Identify which cell holds the provided text, then report its [X, Y] central coordinate. 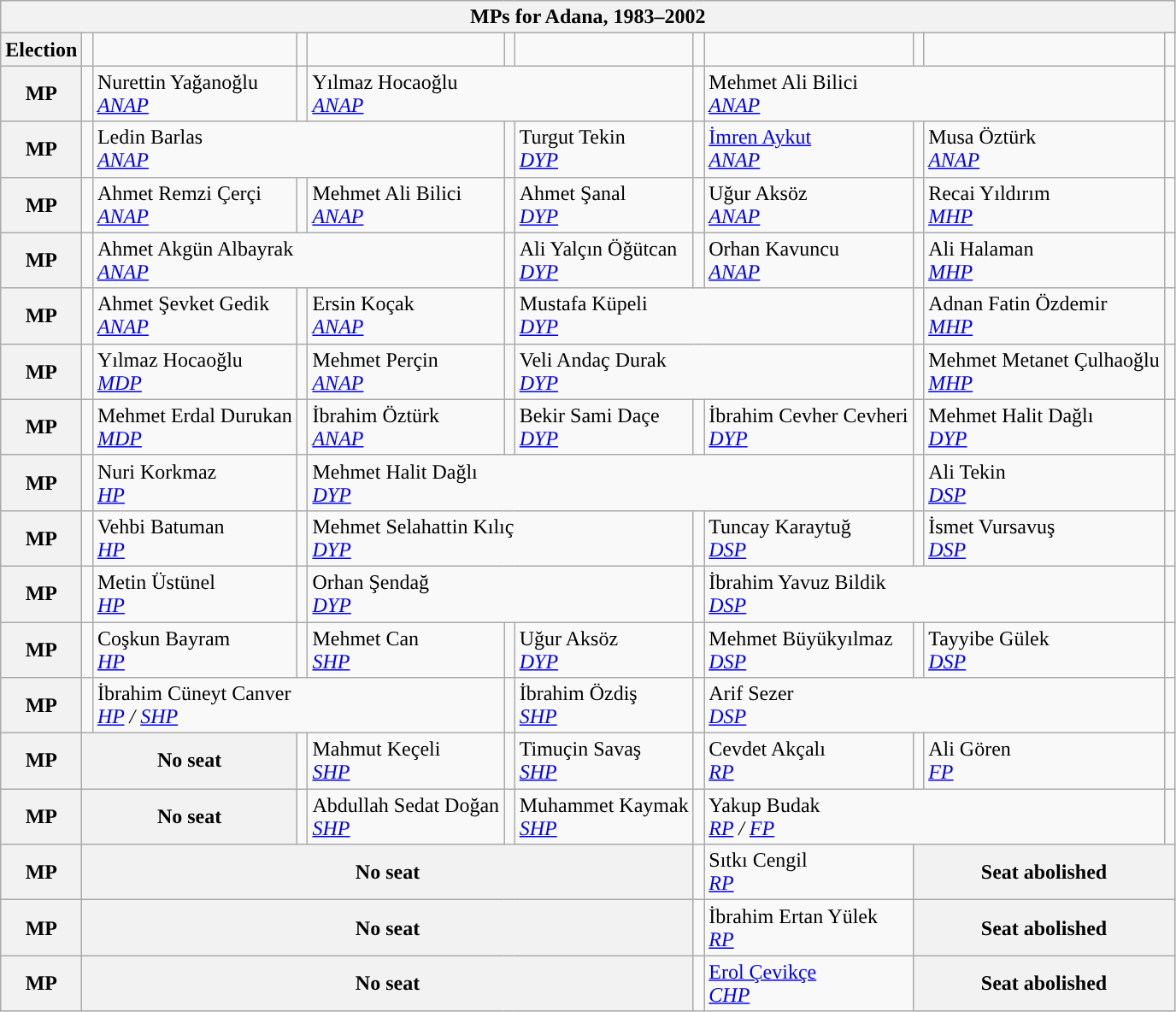
Arif SezerDSP [935, 706]
Mahmut KeçeliSHP [406, 761]
Uğur AksözDYP [603, 650]
Yakup BudakRP / FP [935, 817]
Nurettin YağanoğluANAP [195, 94]
Ali TekinDSP [1044, 482]
Sıtkı CengilRP [808, 872]
Mehmet Selahattin KılıçDYP [501, 538]
Metin ÜstünelHP [195, 593]
İbrahim ÖztürkANAP [406, 427]
Nuri KorkmazHP [195, 482]
Ledin BarlasANAP [297, 149]
Adnan Fatin ÖzdemirMHP [1044, 316]
Mustafa KüpeliDYP [714, 316]
Coşkun BayramHP [195, 650]
Bekir Sami DaçeDYP [603, 427]
Mehmet CanSHP [406, 650]
Ahmet ŞanalDYP [603, 205]
Cevdet AkçalıRP [808, 761]
Mehmet BüyükyılmazDSP [808, 650]
Mehmet Erdal DurukanMDP [195, 427]
İbrahim Cevher CevheriDYP [808, 427]
Erol ÇevikçeCHP [808, 983]
Vehbi BatumanHP [195, 538]
Election [41, 50]
İmren AykutANAP [808, 149]
Mehmet Metanet ÇulhaoğluMHP [1044, 371]
Yılmaz HocaoğluANAP [501, 94]
İsmet VursavuşDSP [1044, 538]
Yılmaz HocaoğluMDP [195, 371]
Veli Andaç DurakDYP [714, 371]
Ahmet Remzi ÇerçiANAP [195, 205]
MPs for Adana, 1983–2002 [588, 17]
İbrahim Cüneyt CanverHP / SHP [297, 706]
Ersin KoçakANAP [406, 316]
İbrahim ÖzdişSHP [603, 706]
Ali Yalçın ÖğütcanDYP [603, 260]
Uğur AksözANAP [808, 205]
Ahmet Akgün AlbayrakANAP [297, 260]
Timuçin SavaşSHP [603, 761]
Tuncay KaraytuğDSP [808, 538]
Orhan KavuncuANAP [808, 260]
İbrahim Ertan YülekRP [808, 928]
Ali GörenFP [1044, 761]
Ahmet Şevket GedikANAP [195, 316]
Tayyibe GülekDSP [1044, 650]
Turgut TekinDYP [603, 149]
Orhan ŞendağDYP [501, 593]
İbrahim Yavuz BildikDSP [935, 593]
Mehmet PerçinANAP [406, 371]
Musa ÖztürkANAP [1044, 149]
Muhammet KaymakSHP [603, 817]
Recai YıldırımMHP [1044, 205]
Abdullah Sedat DoğanSHP [406, 817]
Ali HalamanMHP [1044, 260]
